Provide the (X, Y) coordinate of the cell's center where the given text is located.  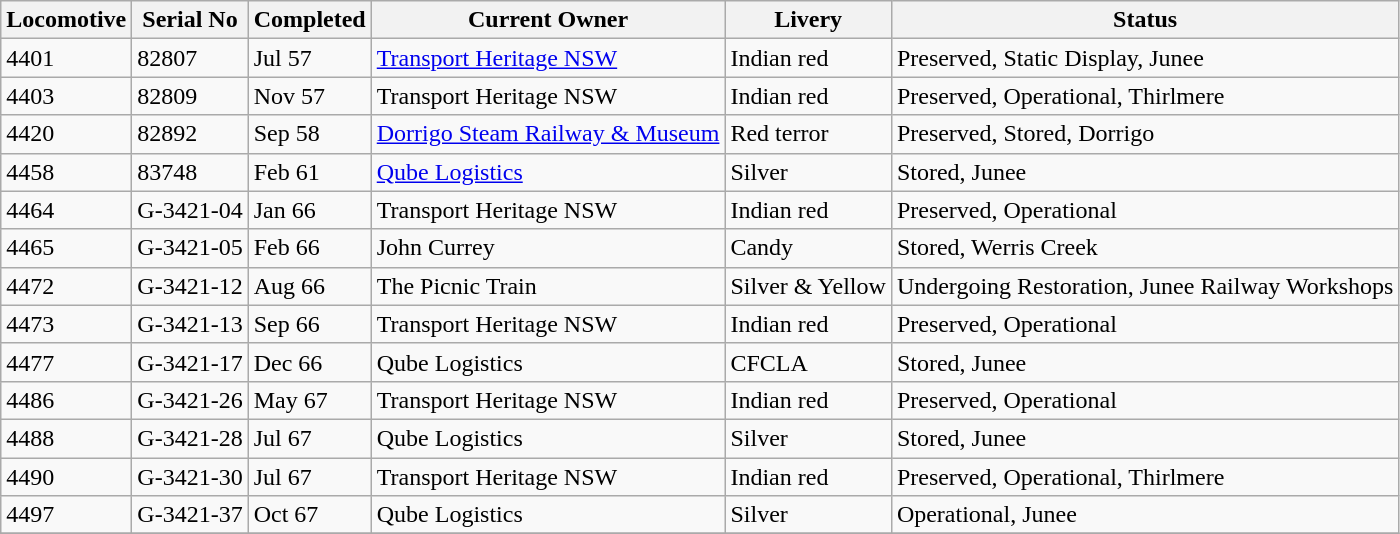
4458 (66, 172)
Stored, Werris Creek (1145, 248)
Preserved, Stored, Dorrigo (1145, 134)
Oct 67 (310, 515)
Completed (310, 20)
82807 (190, 58)
Livery (808, 20)
May 67 (310, 400)
Candy (808, 248)
G-3421-28 (190, 438)
Sep 66 (310, 324)
4464 (66, 210)
82892 (190, 134)
83748 (190, 172)
82809 (190, 96)
4488 (66, 438)
The Picnic Train (548, 286)
G-3421-37 (190, 515)
Undergoing Restoration, Junee Railway Workshops (1145, 286)
Locomotive (66, 20)
4465 (66, 248)
Status (1145, 20)
4401 (66, 58)
G-3421-30 (190, 477)
4486 (66, 400)
Jan 66 (310, 210)
Silver & Yellow (808, 286)
Nov 57 (310, 96)
4420 (66, 134)
Red terror (808, 134)
4473 (66, 324)
Feb 61 (310, 172)
Sep 58 (310, 134)
Dec 66 (310, 362)
Operational, Junee (1145, 515)
G-3421-13 (190, 324)
Serial No (190, 20)
4472 (66, 286)
4403 (66, 96)
G-3421-26 (190, 400)
G-3421-04 (190, 210)
Dorrigo Steam Railway & Museum (548, 134)
Jul 57 (310, 58)
CFCLA (808, 362)
Aug 66 (310, 286)
G-3421-17 (190, 362)
John Currey (548, 248)
4497 (66, 515)
4477 (66, 362)
Current Owner (548, 20)
Preserved, Static Display, Junee (1145, 58)
4490 (66, 477)
Feb 66 (310, 248)
G-3421-05 (190, 248)
G-3421-12 (190, 286)
